Output the [x, y] coordinate of the center of the cell containing the given text.  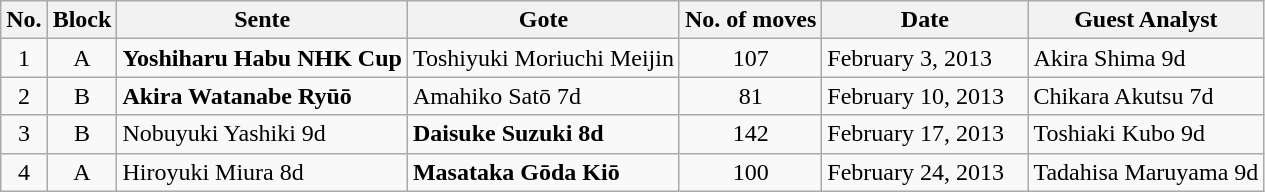
Gote [543, 20]
142 [750, 134]
4 [24, 172]
1 [24, 58]
Date [925, 20]
Nobuyuki Yashiki 9d [262, 134]
Masataka Gōda Kiō [543, 172]
February 24, 2013 [925, 172]
81 [750, 96]
Tadahisa Maruyama 9d [1146, 172]
107 [750, 58]
Akira Shima 9d [1146, 58]
Chikara Akutsu 7d [1146, 96]
No. [24, 20]
Amahiko Satō 7d [543, 96]
Toshiaki Kubo 9d [1146, 134]
No. of moves [750, 20]
Guest Analyst [1146, 20]
February 17, 2013 [925, 134]
Toshiyuki Moriuchi Meijin [543, 58]
100 [750, 172]
February 3, 2013 [925, 58]
Hiroyuki Miura 8d [262, 172]
Yoshiharu Habu NHK Cup [262, 58]
February 10, 2013 [925, 96]
3 [24, 134]
Daisuke Suzuki 8d [543, 134]
Sente [262, 20]
Block [82, 20]
Akira Watanabe Ryūō [262, 96]
2 [24, 96]
